Scan for the cell matching the given text and deliver its [x, y] coordinate at center. 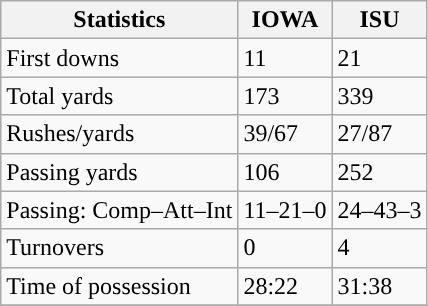
First downs [120, 58]
Passing: Comp–Att–Int [120, 210]
106 [285, 172]
339 [380, 96]
11 [285, 58]
ISU [380, 20]
Passing yards [120, 172]
Total yards [120, 96]
24–43–3 [380, 210]
0 [285, 248]
252 [380, 172]
27/87 [380, 134]
11–21–0 [285, 210]
39/67 [285, 134]
21 [380, 58]
Time of possession [120, 286]
Rushes/yards [120, 134]
Statistics [120, 20]
31:38 [380, 286]
28:22 [285, 286]
4 [380, 248]
Turnovers [120, 248]
173 [285, 96]
IOWA [285, 20]
